Extract the [x, y] coordinate from the center of the cell holding the provided text.  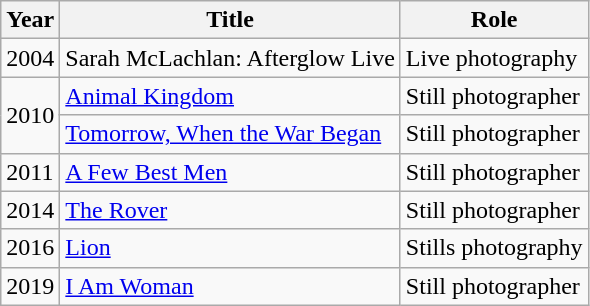
2019 [30, 286]
2004 [30, 58]
2010 [30, 115]
2011 [30, 172]
Role [494, 20]
A Few Best Men [230, 172]
Lion [230, 248]
2016 [30, 248]
I Am Woman [230, 286]
Tomorrow, When the War Began [230, 134]
Animal Kingdom [230, 96]
Sarah McLachlan: Afterglow Live [230, 58]
The Rover [230, 210]
Stills photography [494, 248]
Title [230, 20]
Live photography [494, 58]
2014 [30, 210]
Year [30, 20]
